Find where the given text appears and provide that cell's center as (X, Y) coordinate. 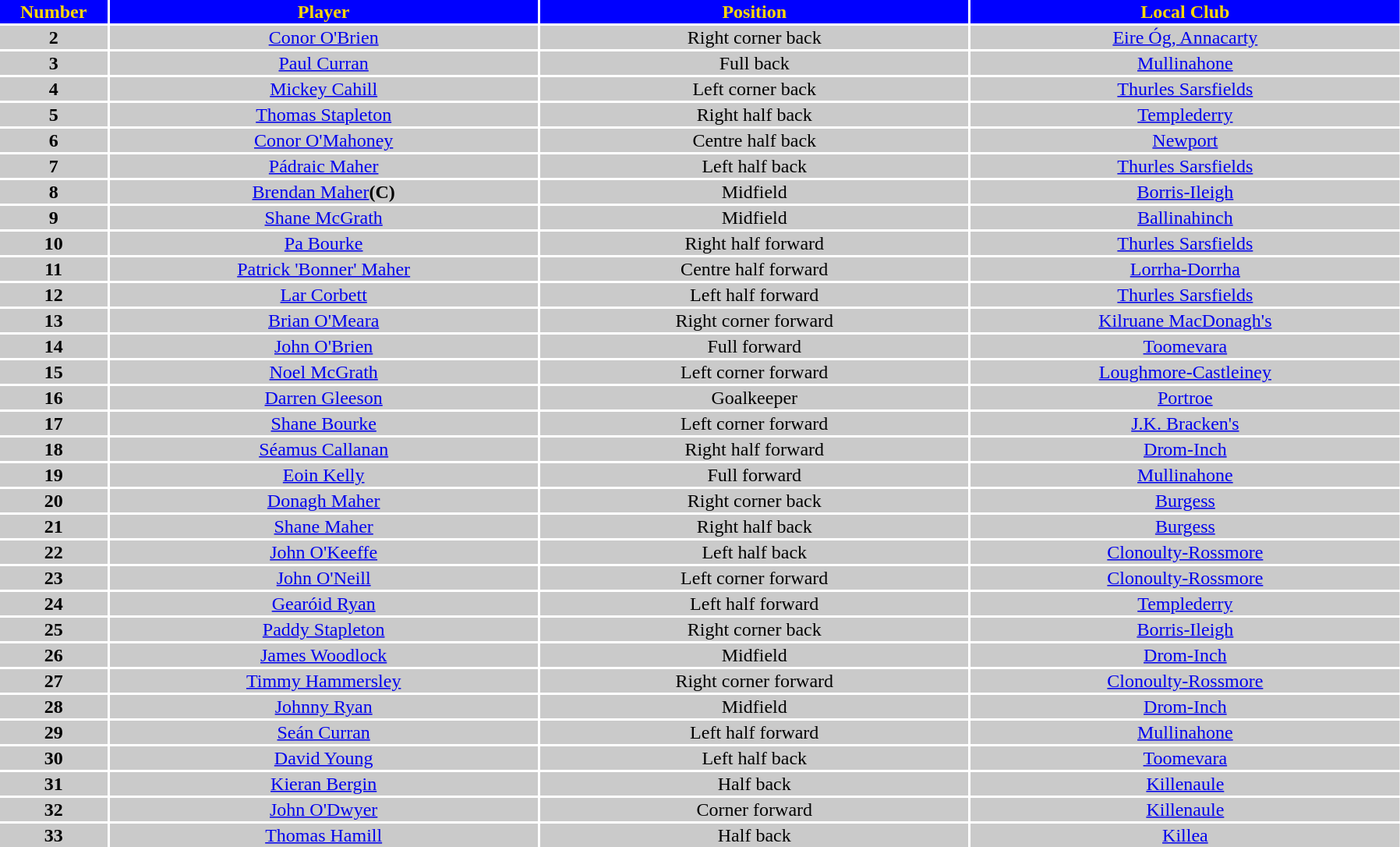
David Young (323, 758)
30 (53, 758)
22 (53, 552)
Conor O'Brien (323, 37)
15 (53, 372)
James Woodlock (323, 655)
J.K. Bracken's (1186, 423)
17 (53, 423)
20 (53, 501)
5 (53, 115)
Left corner back (755, 89)
Mickey Cahill (323, 89)
Donagh Maher (323, 501)
Thomas Hamill (323, 835)
Kilruane MacDonagh's (1186, 321)
12 (53, 295)
32 (53, 810)
Seán Curran (323, 732)
31 (53, 784)
4 (53, 89)
14 (53, 346)
Kieran Bergin (323, 784)
23 (53, 578)
Noel McGrath (323, 372)
Paddy Stapleton (323, 629)
John O'Neill (323, 578)
10 (53, 243)
13 (53, 321)
27 (53, 681)
16 (53, 398)
Full back (755, 63)
28 (53, 707)
Shane Maher (323, 526)
24 (53, 604)
8 (53, 192)
Local Club (1186, 12)
Eire Óg, Annacarty (1186, 37)
2 (53, 37)
Newport (1186, 140)
11 (53, 269)
19 (53, 475)
Lar Corbett (323, 295)
3 (53, 63)
John O'Brien (323, 346)
Position (755, 12)
Number (53, 12)
John O'Keeffe (323, 552)
Goalkeeper (755, 398)
Portroe (1186, 398)
Loughmore-Castleiney (1186, 372)
Séamus Callanan (323, 449)
33 (53, 835)
Pa Bourke (323, 243)
Patrick 'Bonner' Maher (323, 269)
Ballinahinch (1186, 218)
Johnny Ryan (323, 707)
25 (53, 629)
21 (53, 526)
Lorrha-Dorrha (1186, 269)
Pádraic Maher (323, 166)
Eoin Kelly (323, 475)
Corner forward (755, 810)
Shane McGrath (323, 218)
6 (53, 140)
18 (53, 449)
Thomas Stapleton (323, 115)
Killea (1186, 835)
Darren Gleeson (323, 398)
29 (53, 732)
Paul Curran (323, 63)
Centre half forward (755, 269)
Shane Bourke (323, 423)
9 (53, 218)
Brendan Maher(C) (323, 192)
Player (323, 12)
7 (53, 166)
Centre half back (755, 140)
John O'Dwyer (323, 810)
Gearóid Ryan (323, 604)
Conor O'Mahoney (323, 140)
26 (53, 655)
Timmy Hammersley (323, 681)
Brian O'Meara (323, 321)
